Provide the (X, Y) coordinate of the cell's center where the given text is located.  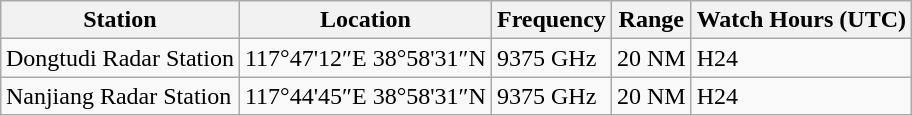
Watch Hours (UTC) (801, 20)
Range (651, 20)
Frequency (551, 20)
117°47'12″E 38°58'31″N (365, 58)
Station (120, 20)
Dongtudi Radar Station (120, 58)
Location (365, 20)
Nanjiang Radar Station (120, 96)
117°44'45″E 38°58'31″N (365, 96)
